Pinpoint the cell where the given text exists, returning its (X, Y) midpoint coordinate. 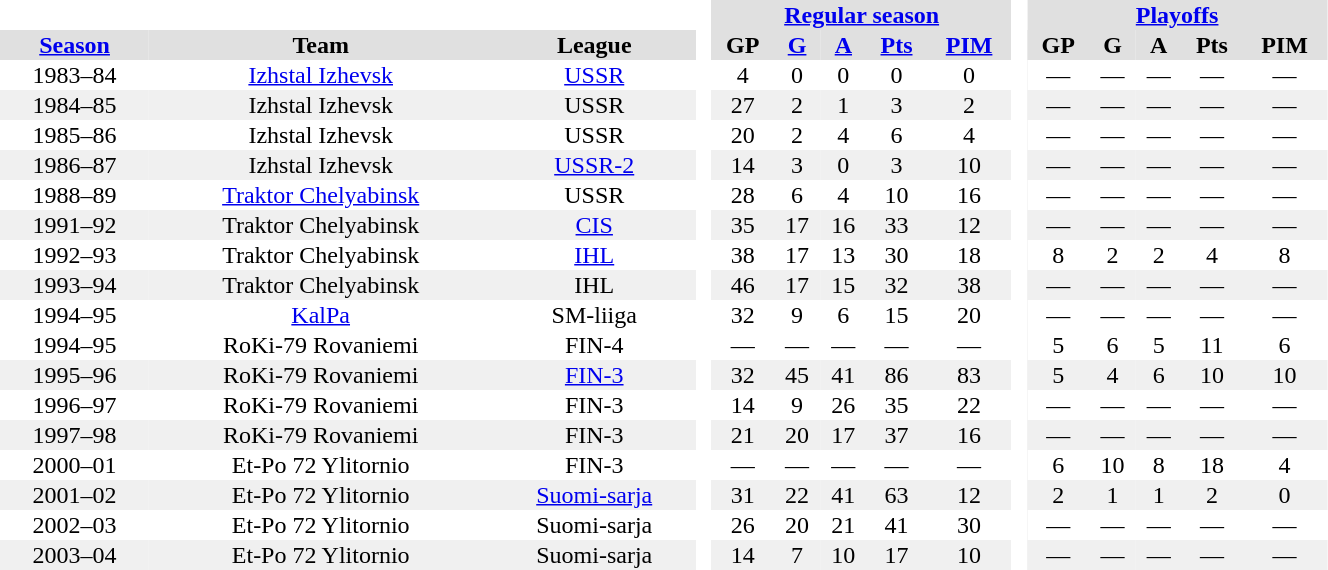
1995–96 (74, 375)
CIS (594, 225)
1991–92 (74, 225)
2001–02 (74, 495)
Playoffs (1177, 15)
7 (797, 555)
86 (897, 375)
2000–01 (74, 465)
KalPa (320, 315)
Regular season (862, 15)
1985–86 (74, 135)
37 (897, 435)
45 (797, 375)
1993–94 (74, 285)
League (594, 45)
FIN-4 (594, 345)
2002–03 (74, 525)
1992–93 (74, 255)
83 (968, 375)
1988–89 (74, 195)
28 (743, 195)
63 (897, 495)
27 (743, 105)
USSR-2 (594, 165)
46 (743, 285)
1984–85 (74, 105)
1996–97 (74, 405)
2003–04 (74, 555)
31 (743, 495)
Season (74, 45)
1983–84 (74, 75)
Team (320, 45)
1997–98 (74, 435)
33 (897, 225)
11 (1212, 345)
13 (843, 255)
SM-liiga (594, 315)
1986–87 (74, 165)
